Output the [x, y] coordinate of the center of the cell containing the given text.  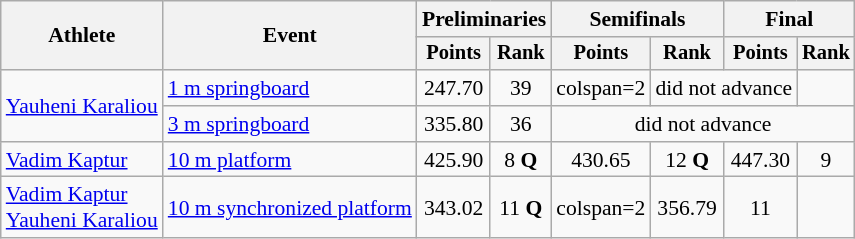
447.30 [760, 160]
Vadim KapturYauheni Karaliou [82, 208]
12 Q [686, 160]
356.79 [686, 208]
11 [760, 208]
Athlete [82, 36]
10 m synchronized platform [290, 208]
425.90 [454, 160]
39 [520, 88]
3 m springboard [290, 124]
Semifinals [637, 19]
247.70 [454, 88]
343.02 [454, 208]
Vadim Kaptur [82, 160]
11 Q [520, 208]
9 [826, 160]
335.80 [454, 124]
Yauheni Karaliou [82, 106]
Preliminaries [484, 19]
8 Q [520, 160]
36 [520, 124]
10 m platform [290, 160]
1 m springboard [290, 88]
Event [290, 36]
Final [790, 19]
430.65 [600, 160]
